Search for the cell housing the specified text and yield its (X, Y) center coordinate. 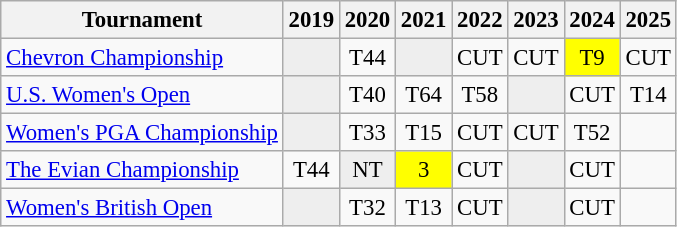
The Evian Championship (142, 170)
2023 (536, 20)
2020 (367, 20)
2019 (311, 20)
2021 (424, 20)
3 (424, 170)
T9 (592, 58)
T52 (592, 133)
T33 (367, 133)
T40 (367, 95)
Tournament (142, 20)
T32 (367, 208)
Women's British Open (142, 208)
2022 (480, 20)
T58 (480, 95)
NT (367, 170)
T15 (424, 133)
T13 (424, 208)
T14 (648, 95)
2024 (592, 20)
Women's PGA Championship (142, 133)
U.S. Women's Open (142, 95)
Chevron Championship (142, 58)
T64 (424, 95)
2025 (648, 20)
